Detect which cell encompasses the target text, then output its (X, Y) center coordinate. 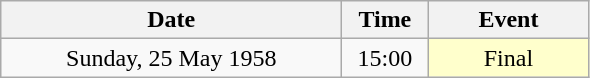
Event (508, 20)
Time (385, 20)
15:00 (385, 58)
Date (172, 20)
Sunday, 25 May 1958 (172, 58)
Final (508, 58)
